Detect which cell encompasses the target text, then output its (x, y) center coordinate. 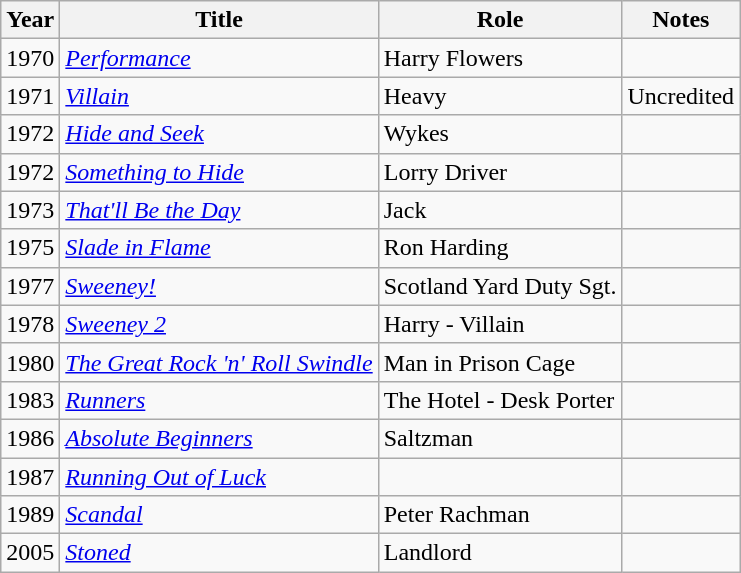
Villain (219, 96)
Lorry Driver (500, 172)
2005 (30, 553)
Heavy (500, 96)
Wykes (500, 134)
1986 (30, 438)
Ron Harding (500, 248)
The Hotel - Desk Porter (500, 400)
1978 (30, 324)
1980 (30, 362)
Sweeney! (219, 286)
Uncredited (681, 96)
Title (219, 20)
Stoned (219, 553)
Runners (219, 400)
Harry Flowers (500, 58)
Role (500, 20)
Peter Rachman (500, 515)
1989 (30, 515)
Hide and Seek (219, 134)
Performance (219, 58)
1977 (30, 286)
1971 (30, 96)
1973 (30, 210)
Scotland Yard Duty Sgt. (500, 286)
Man in Prison Cage (500, 362)
Landlord (500, 553)
1987 (30, 477)
1983 (30, 400)
Absolute Beginners (219, 438)
Running Out of Luck (219, 477)
Sweeney 2 (219, 324)
Slade in Flame (219, 248)
That'll Be the Day (219, 210)
Scandal (219, 515)
Something to Hide (219, 172)
1970 (30, 58)
The Great Rock 'n' Roll Swindle (219, 362)
Harry - Villain (500, 324)
Jack (500, 210)
Notes (681, 20)
Year (30, 20)
Saltzman (500, 438)
1975 (30, 248)
